Output the [X, Y] coordinate of the center of the cell containing the given text.  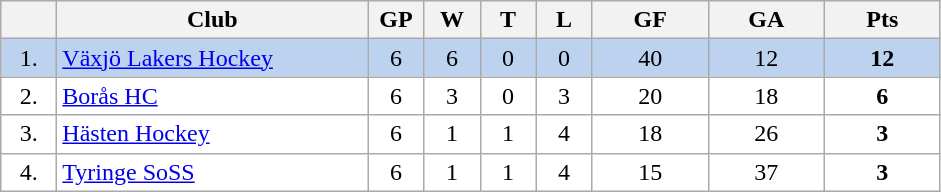
Hästen Hockey [212, 134]
1. [29, 58]
Club [212, 20]
W [452, 20]
37 [766, 172]
GA [766, 20]
T [508, 20]
4. [29, 172]
Borås HC [212, 96]
20 [650, 96]
3. [29, 134]
Växjö Lakers Hockey [212, 58]
15 [650, 172]
GF [650, 20]
L [564, 20]
26 [766, 134]
GP [396, 20]
Tyringe SoSS [212, 172]
40 [650, 58]
Pts [882, 20]
2. [29, 96]
